Scan for the cell matching the given text and deliver its [x, y] coordinate at center. 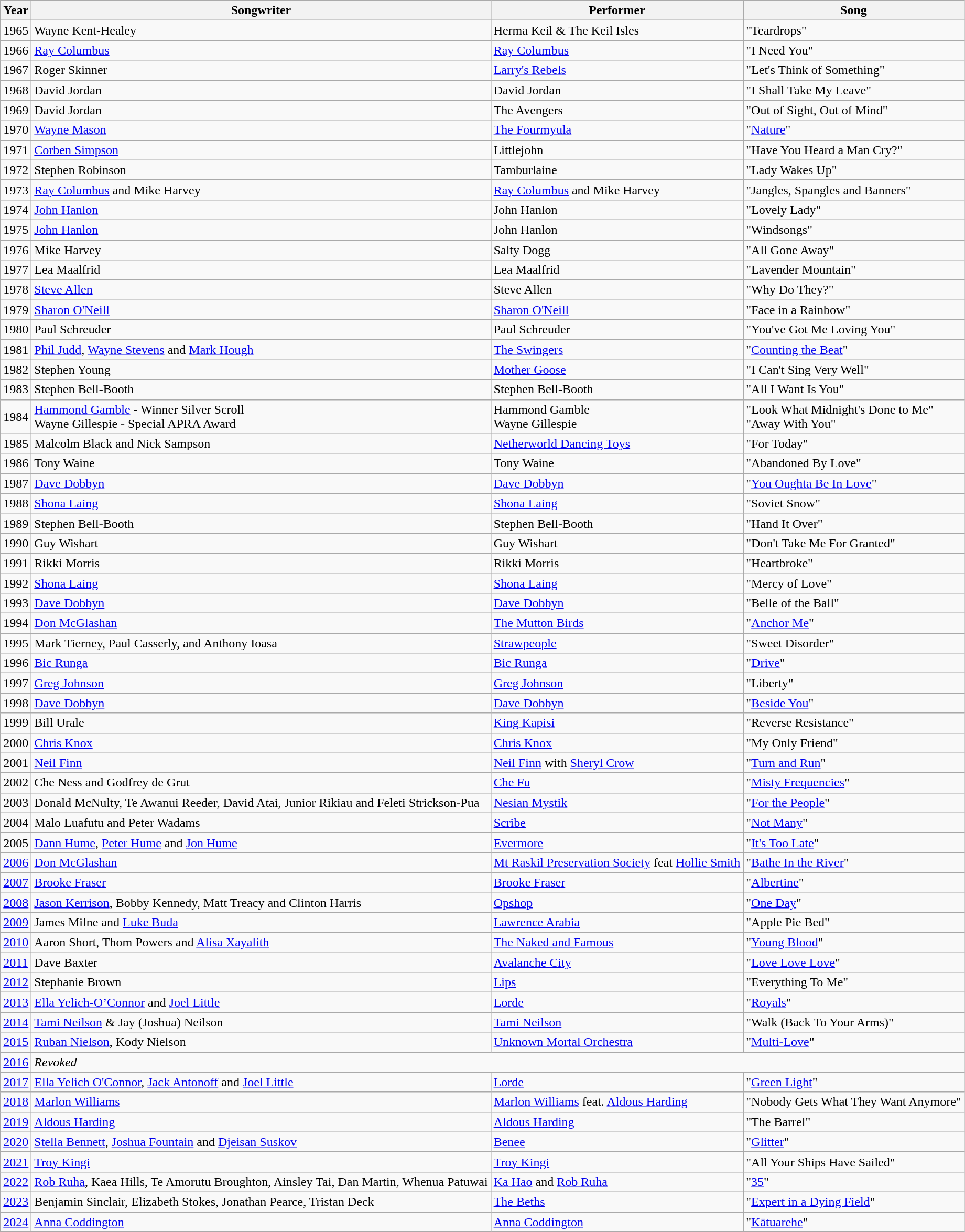
"All I Want Is You" [853, 390]
2013 [16, 1002]
1994 [16, 623]
Evermore [617, 842]
"It's Too Late" [853, 842]
"Albertine" [853, 882]
"Beside You" [853, 703]
King Kapisi [617, 723]
"Bathe In the River" [853, 862]
1970 [16, 130]
The Fourmyula [617, 130]
"Multi-Love" [853, 1042]
"Teardrops" [853, 30]
"Love Love Love" [853, 963]
2023 [16, 1202]
The Swingers [617, 350]
Wayne Kent-Healey [261, 30]
Hammond GambleWayne Gillespie [617, 416]
"Out of Sight, Out of Mind" [853, 110]
2005 [16, 842]
Tami Neilson & Jay (Joshua) Neilson [261, 1022]
"I Shall Take My Leave" [853, 90]
1998 [16, 703]
"Nobody Gets What They Want Anymore" [853, 1102]
Neil Finn with Sheryl Crow [617, 763]
Stephen Robinson [261, 170]
1993 [16, 603]
"Green Light" [853, 1082]
2001 [16, 763]
"Drive" [853, 663]
1974 [16, 210]
"Jangles, Spangles and Banners" [853, 190]
"Lady Wakes Up" [853, 170]
"Don't Take Me For Granted" [853, 543]
"35" [853, 1182]
Wayne Mason [261, 130]
"Kātuarehe" [853, 1222]
Donald McNulty, Te Awanui Reeder, David Atai, Junior Rikiau and Feleti Strickson-Pua [261, 803]
The Mutton Birds [617, 623]
The Beths [617, 1202]
"Expert in a Dying Field" [853, 1202]
1987 [16, 483]
2000 [16, 743]
Tamburlaine [617, 170]
1969 [16, 110]
Mark Tierney, Paul Casserly, and Anthony Ioasa [261, 643]
1988 [16, 503]
"Let's Think of Something" [853, 70]
The Avengers [617, 110]
James Milne and Luke Buda [261, 923]
Che Ness and Godfrey de Grut [261, 783]
"Abandoned By Love" [853, 463]
1966 [16, 50]
"You've Got Me Loving You" [853, 330]
Stephen Young [261, 370]
2022 [16, 1182]
1983 [16, 390]
"Apple Pie Bed" [853, 923]
Unknown Mortal Orchestra [617, 1042]
"Glitter" [853, 1142]
Song [853, 10]
"For the People" [853, 803]
"Have You Heard a Man Cry?" [853, 150]
"Sweet Disorder" [853, 643]
1977 [16, 270]
Rob Ruha, Kaea Hills, Te Amorutu Broughton, Ainsley Tai, Dan Martin, Whenua Patuwai [261, 1182]
1971 [16, 150]
Marlon Williams [261, 1102]
"Liberty" [853, 683]
1982 [16, 370]
Neil Finn [261, 763]
2016 [16, 1062]
Performer [617, 10]
"Heartbroke" [853, 563]
"Look What Midnight's Done to Me""Away With You" [853, 416]
1979 [16, 310]
"Everything To Me" [853, 982]
"Young Blood" [853, 943]
1986 [16, 463]
1985 [16, 444]
Jason Kerrison, Bobby Kennedy, Matt Treacy and Clinton Harris [261, 902]
"Belle of the Ball" [853, 603]
Opshop [617, 902]
Marlon Williams feat. Aldous Harding [617, 1102]
2015 [16, 1042]
"One Day" [853, 902]
Scribe [617, 823]
Year [16, 10]
2007 [16, 882]
Malcolm Black and Nick Sampson [261, 444]
2003 [16, 803]
Mother Goose [617, 370]
"Why Do They?" [853, 290]
"Counting the Beat" [853, 350]
"Not Many" [853, 823]
Mt Raskil Preservation Society feat Hollie Smith [617, 862]
1976 [16, 250]
Nesian Mystik [617, 803]
"You Oughta Be In Love" [853, 483]
2017 [16, 1082]
Che Fu [617, 783]
2018 [16, 1102]
"Reverse Resistance" [853, 723]
2021 [16, 1162]
Aaron Short, Thom Powers and Alisa Xayalith [261, 943]
2019 [16, 1122]
1980 [16, 330]
1967 [16, 70]
2010 [16, 943]
2012 [16, 982]
2009 [16, 923]
Tami Neilson [617, 1022]
Lips [617, 982]
Strawpeople [617, 643]
1981 [16, 350]
2008 [16, 902]
1999 [16, 723]
"Face in a Rainbow" [853, 310]
1975 [16, 230]
1972 [16, 170]
Hammond Gamble - Winner Silver ScrollWayne Gillespie - Special APRA Award [261, 416]
Bill Urale [261, 723]
Avalanche City [617, 963]
Ruban Nielson, Kody Nielson [261, 1042]
2020 [16, 1142]
Dave Baxter [261, 963]
"Nature" [853, 130]
1984 [16, 416]
Songwriter [261, 10]
"Hand It Over" [853, 523]
Benjamin Sinclair, Elizabeth Stokes, Jonathan Pearce, Tristan Deck [261, 1202]
Ka Hao and Rob Ruha [617, 1182]
Dann Hume, Peter Hume and Jon Hume [261, 842]
2002 [16, 783]
"Windsongs" [853, 230]
"Royals" [853, 1002]
Ella Yelich O'Connor, Jack Antonoff and Joel Little [261, 1082]
1992 [16, 583]
"Misty Frequencies" [853, 783]
Stephanie Brown [261, 982]
1973 [16, 190]
Netherworld Dancing Toys [617, 444]
1991 [16, 563]
Littlejohn [617, 150]
Stella Bennett, Joshua Fountain and Djeisan Suskov [261, 1142]
1978 [16, 290]
1996 [16, 663]
Salty Dogg [617, 250]
"Turn and Run" [853, 763]
Larry's Rebels [617, 70]
"I Can't Sing Very Well" [853, 370]
1965 [16, 30]
Malo Luafutu and Peter Wadams [261, 823]
"For Today" [853, 444]
2014 [16, 1022]
2011 [16, 963]
"I Need You" [853, 50]
"Lavender Mountain" [853, 270]
"Soviet Snow" [853, 503]
1990 [16, 543]
2004 [16, 823]
"Lovely Lady" [853, 210]
1989 [16, 523]
2006 [16, 862]
Phil Judd, Wayne Stevens and Mark Hough [261, 350]
"My Only Friend" [853, 743]
Ella Yelich-O’Connor and Joel Little [261, 1002]
Benee [617, 1142]
1995 [16, 643]
"The Barrel" [853, 1122]
Revoked [498, 1062]
"Walk (Back To Your Arms)" [853, 1022]
The Naked and Famous [617, 943]
1968 [16, 90]
Roger Skinner [261, 70]
Lawrence Arabia [617, 923]
2024 [16, 1222]
"All Gone Away" [853, 250]
"All Your Ships Have Sailed" [853, 1162]
Corben Simpson [261, 150]
Mike Harvey [261, 250]
"Anchor Me" [853, 623]
Herma Keil & The Keil Isles [617, 30]
"Mercy of Love" [853, 583]
1997 [16, 683]
